Provide the [X, Y] coordinate of the cell's center where the given text is located.  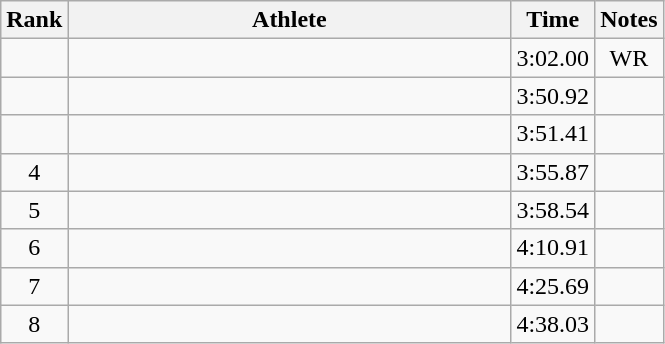
7 [34, 286]
4:10.91 [553, 248]
WR [629, 58]
4 [34, 172]
3:50.92 [553, 96]
3:51.41 [553, 134]
Notes [629, 20]
8 [34, 324]
4:25.69 [553, 286]
Athlete [290, 20]
5 [34, 210]
3:55.87 [553, 172]
6 [34, 248]
4:38.03 [553, 324]
Time [553, 20]
Rank [34, 20]
3:02.00 [553, 58]
3:58.54 [553, 210]
